Return the [X, Y] coordinate for the center point of the cell that contains the specified text.  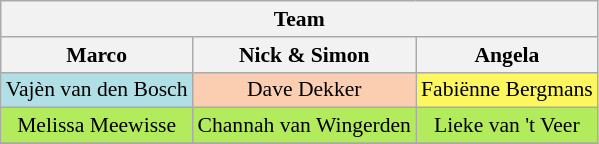
Angela [507, 55]
Lieke van 't Veer [507, 126]
Dave Dekker [304, 90]
Channah van Wingerden [304, 126]
Team [300, 19]
Vajèn van den Bosch [97, 90]
Melissa Meewisse [97, 126]
Marco [97, 55]
Fabiënne Bergmans [507, 90]
Nick & Simon [304, 55]
